Output the [X, Y] coordinate of the center of the cell containing the given text.  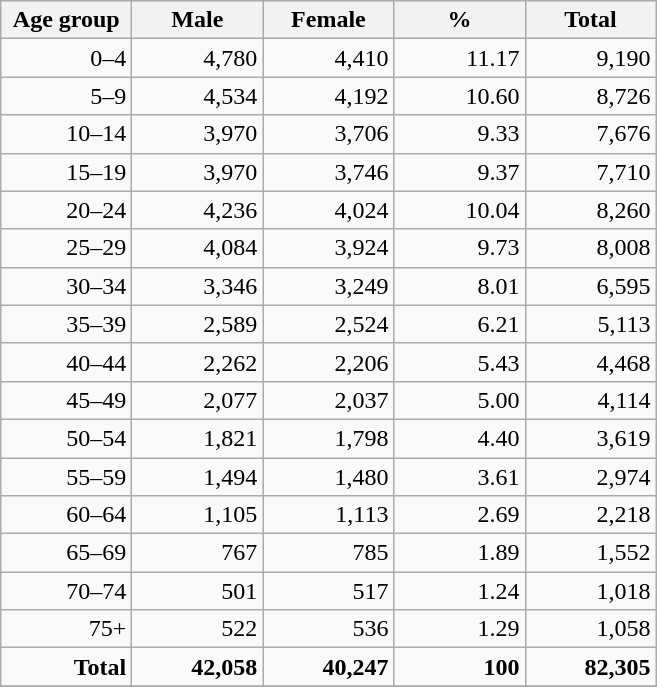
100 [460, 667]
2.69 [460, 515]
8,726 [590, 96]
1.29 [460, 629]
0–4 [66, 58]
75+ [66, 629]
4,114 [590, 400]
70–74 [66, 591]
Female [328, 20]
10.60 [460, 96]
55–59 [66, 477]
501 [198, 591]
15–19 [66, 172]
4,236 [198, 210]
1.24 [460, 591]
4,410 [328, 58]
1,494 [198, 477]
536 [328, 629]
4,024 [328, 210]
7,710 [590, 172]
60–64 [66, 515]
20–24 [66, 210]
2,077 [198, 400]
3,346 [198, 286]
1,552 [590, 553]
1,105 [198, 515]
65–69 [66, 553]
5–9 [66, 96]
10–14 [66, 134]
2,206 [328, 362]
3,249 [328, 286]
5,113 [590, 324]
Male [198, 20]
8,260 [590, 210]
2,262 [198, 362]
2,974 [590, 477]
8,008 [590, 248]
1,058 [590, 629]
25–29 [66, 248]
1,798 [328, 438]
5.43 [460, 362]
40,247 [328, 667]
42,058 [198, 667]
4,534 [198, 96]
30–34 [66, 286]
40–44 [66, 362]
3,924 [328, 248]
1,018 [590, 591]
2,218 [590, 515]
3,746 [328, 172]
4,468 [590, 362]
35–39 [66, 324]
3,706 [328, 134]
9.33 [460, 134]
45–49 [66, 400]
767 [198, 553]
4,084 [198, 248]
11.17 [460, 58]
1,480 [328, 477]
% [460, 20]
522 [198, 629]
1.89 [460, 553]
2,037 [328, 400]
4,780 [198, 58]
517 [328, 591]
4.40 [460, 438]
9.73 [460, 248]
8.01 [460, 286]
5.00 [460, 400]
785 [328, 553]
9.37 [460, 172]
3.61 [460, 477]
3,619 [590, 438]
1,821 [198, 438]
7,676 [590, 134]
1,113 [328, 515]
82,305 [590, 667]
6.21 [460, 324]
Age group [66, 20]
4,192 [328, 96]
2,524 [328, 324]
9,190 [590, 58]
10.04 [460, 210]
2,589 [198, 324]
6,595 [590, 286]
50–54 [66, 438]
